Return the (X, Y) coordinate for the center point of the cell that contains the specified text.  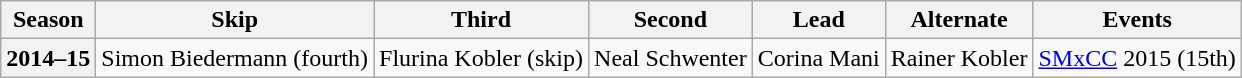
Season (48, 20)
Corina Mani (818, 58)
Simon Biedermann (fourth) (235, 58)
Second (671, 20)
Third (482, 20)
Skip (235, 20)
Neal Schwenter (671, 58)
2014–15 (48, 58)
Flurina Kobler (skip) (482, 58)
Alternate (959, 20)
Lead (818, 20)
Events (1137, 20)
SMxCC 2015 (15th) (1137, 58)
Rainer Kobler (959, 58)
